Extract the (x, y) coordinate from the center of the cell holding the provided text.  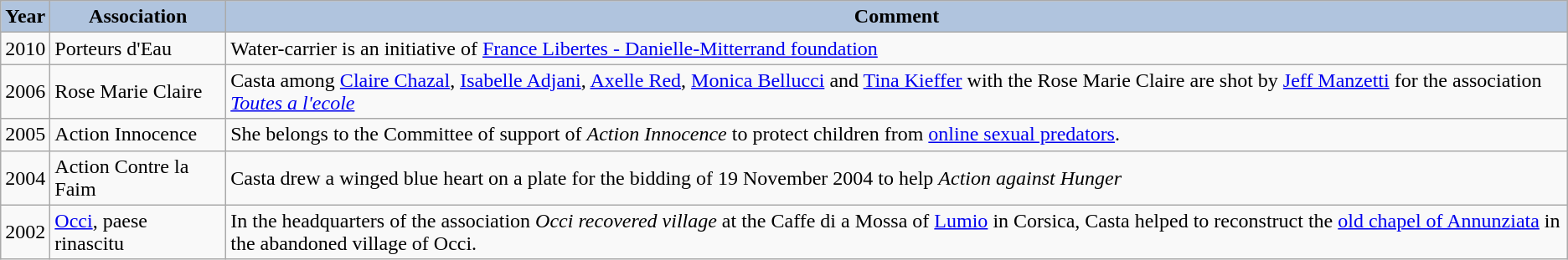
Action Contre la Faim (138, 177)
Comment (897, 17)
2002 (25, 232)
Porteurs d'Eau (138, 48)
2006 (25, 92)
Association (138, 17)
She belongs to the Committee of support of Action Innocence to protect children from online sexual predators. (897, 135)
Action Innocence (138, 135)
Rose Marie Claire (138, 92)
2010 (25, 48)
Year (25, 17)
Water-carrier is an initiative of France Libertes - Danielle-Mitterrand foundation (897, 48)
Occi, paese rinascitu (138, 232)
2004 (25, 177)
Casta drew a winged blue heart on a plate for the bidding of 19 November 2004 to help Action against Hunger (897, 177)
2005 (25, 135)
